From the cell containing the given text, extract its center point as [X, Y] coordinate. 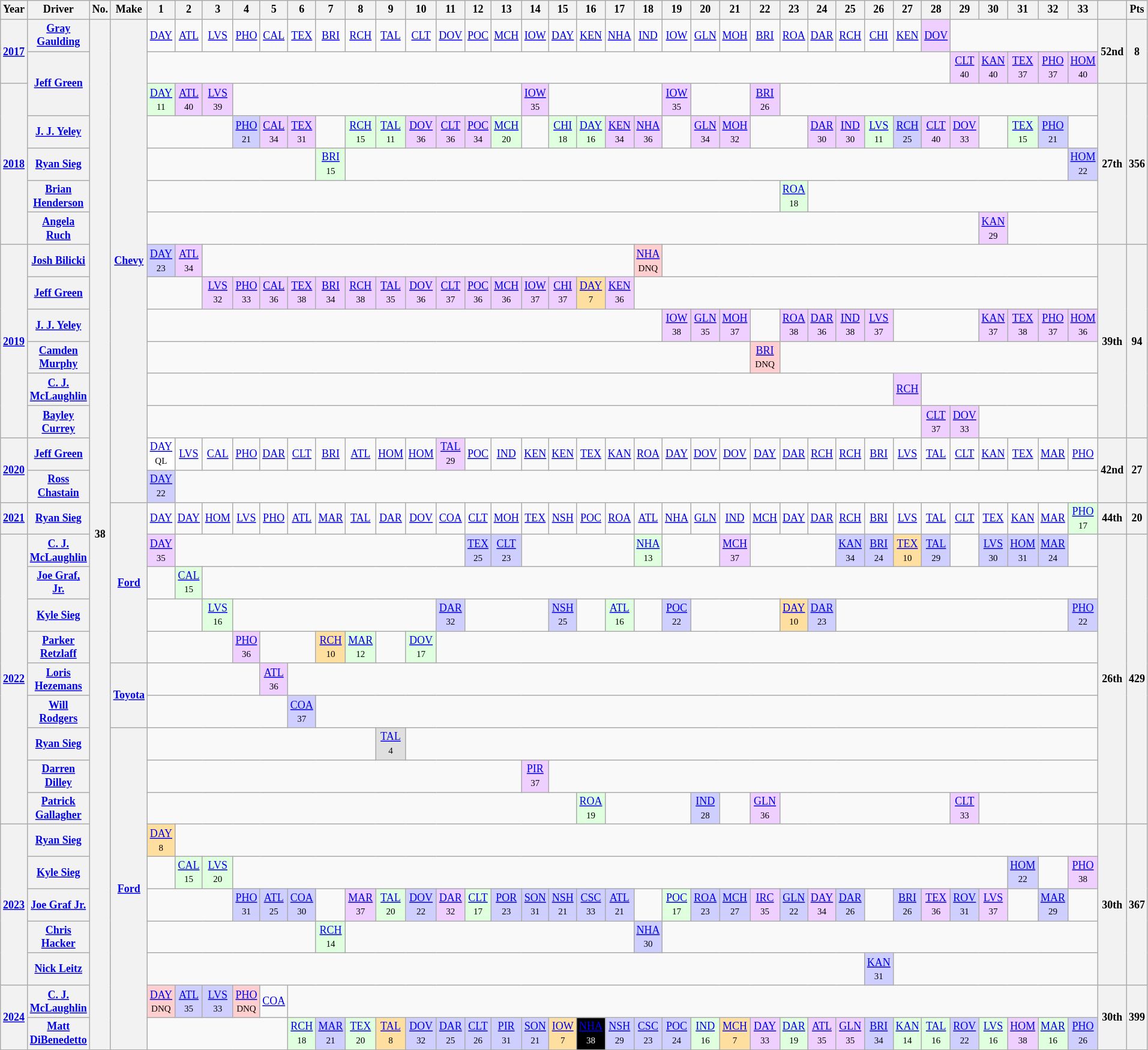
RCH18 [301, 1034]
BRIDNQ [765, 358]
ATL36 [274, 679]
367 [1137, 905]
29 [965, 10]
NHADNQ [648, 261]
HOM31 [1023, 551]
6 [301, 10]
3 [217, 10]
NSH21 [563, 905]
2019 [14, 341]
DAY33 [765, 1034]
KEN34 [619, 132]
PHO31 [246, 905]
MCH7 [735, 1034]
DAR36 [822, 325]
BRI15 [331, 164]
Bayley Currey [58, 422]
2021 [14, 518]
TAL20 [391, 905]
Joe Graf Jr. [58, 905]
Ross Chastain [58, 486]
TEX36 [936, 905]
CLT26 [478, 1034]
GLN34 [705, 132]
IOW38 [677, 325]
TAL8 [391, 1034]
2022 [14, 679]
MAR16 [1053, 1034]
CAL34 [274, 132]
ROA19 [591, 808]
NHA30 [648, 937]
DAY10 [793, 615]
5 [274, 10]
12 [478, 10]
PHO22 [1083, 615]
CHI37 [563, 293]
MOH37 [735, 325]
7 [331, 10]
Patrick Gallagher [58, 808]
24 [822, 10]
DAR26 [850, 905]
9 [391, 10]
Angela Ruch [58, 229]
16 [591, 10]
MOH32 [735, 132]
21 [735, 10]
ROV31 [965, 905]
31 [1023, 10]
CHI18 [563, 132]
Parker Retzlaff [58, 647]
CLT23 [506, 551]
399 [1137, 1018]
KAN37 [993, 325]
PHO36 [246, 647]
DOV17 [421, 647]
Josh Bilicki [58, 261]
LVS39 [217, 100]
14 [535, 10]
LVS33 [217, 1001]
SON21 [535, 1034]
GLN22 [793, 905]
PHO33 [246, 293]
KAN29 [993, 229]
PIR37 [535, 776]
MAR37 [361, 905]
TEX25 [478, 551]
LVS30 [993, 551]
MCH37 [735, 551]
Loris Hezemans [58, 679]
RCH38 [361, 293]
44th [1113, 518]
TEX15 [1023, 132]
TEX20 [361, 1034]
MAR12 [361, 647]
CHI [879, 35]
Matt DiBenedetto [58, 1034]
DAY16 [591, 132]
NHA36 [648, 132]
18 [648, 10]
26th [1113, 679]
NSH25 [563, 615]
IRC35 [765, 905]
PHO17 [1083, 518]
DAY23 [161, 261]
POC17 [677, 905]
CLT33 [965, 808]
DAY11 [161, 100]
TAL11 [391, 132]
Will Rodgers [58, 712]
HOM40 [1083, 68]
TAL4 [391, 744]
15 [563, 10]
NSH [563, 518]
MCH27 [735, 905]
ATL25 [274, 905]
TEX31 [301, 132]
Year [14, 10]
MCH36 [506, 293]
PIR31 [506, 1034]
RCH15 [361, 132]
COA37 [301, 712]
Joe Graf, Jr. [58, 583]
IND38 [850, 325]
2020 [14, 470]
23 [793, 10]
94 [1137, 341]
TEX10 [907, 551]
HOM36 [1083, 325]
Darren Dilley [58, 776]
GLN 36 [765, 808]
Driver [58, 10]
Camden Murphy [58, 358]
TAL16 [936, 1034]
Chevy [128, 260]
13 [506, 10]
RCH25 [907, 132]
52nd [1113, 52]
Nick Leitz [58, 969]
39th [1113, 341]
IOW7 [563, 1034]
DAY8 [161, 841]
32 [1053, 10]
CSC33 [591, 905]
42nd [1113, 470]
KEN36 [619, 293]
DAY7 [591, 293]
4 [246, 10]
17 [619, 10]
DAR19 [793, 1034]
CLT36 [451, 132]
DOV32 [421, 1034]
MCH20 [506, 132]
IOW37 [535, 293]
POC24 [677, 1034]
PHODNQ [246, 1001]
DAY35 [161, 551]
IND28 [705, 808]
2017 [14, 52]
NHA13 [648, 551]
SON31 [535, 905]
10 [421, 10]
28 [936, 10]
MAR29 [1053, 905]
HOM38 [1023, 1034]
ROA38 [793, 325]
356 [1137, 164]
30 [993, 10]
19 [677, 10]
LVS32 [217, 293]
DAYDNQ [161, 1001]
ATL16 [619, 615]
27th [1113, 164]
CLT17 [478, 905]
CSC23 [648, 1034]
DAR23 [822, 615]
Gray Gaulding [58, 35]
CAL36 [274, 293]
429 [1137, 679]
DAY22 [161, 486]
No. [100, 10]
NHA38 [591, 1034]
KAN14 [907, 1034]
33 [1083, 10]
RCH14 [331, 937]
Make [128, 10]
Chris Hacker [58, 937]
DAY34 [822, 905]
POC34 [478, 132]
BRI 24 [879, 551]
Brian Henderson [58, 196]
26 [879, 10]
NSH29 [619, 1034]
POC36 [478, 293]
RCH10 [331, 647]
PHO26 [1083, 1034]
2023 [14, 905]
DOV22 [421, 905]
POC22 [677, 615]
KAN34 [850, 551]
ATL21 [619, 905]
DAR30 [822, 132]
LVS11 [879, 132]
ROA18 [793, 196]
COA30 [301, 905]
KAN31 [879, 969]
2018 [14, 164]
Pts [1137, 10]
22 [765, 10]
TAL35 [391, 293]
DAYQL [161, 454]
25 [850, 10]
MAR21 [331, 1034]
2024 [14, 1018]
1 [161, 10]
11 [451, 10]
KAN40 [993, 68]
DAR25 [451, 1034]
MAR24 [1053, 551]
IND16 [705, 1034]
ROV22 [965, 1034]
ATL40 [188, 100]
IND30 [850, 132]
POR23 [506, 905]
2 [188, 10]
ATL34 [188, 261]
ROA23 [705, 905]
PHO38 [1083, 872]
LVS20 [217, 872]
TEX37 [1023, 68]
38 [100, 535]
Toyota [128, 695]
